From the cell containing the given text, extract its center point as (X, Y) coordinate. 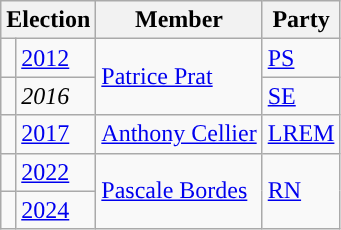
2016 (56, 96)
LREM (301, 134)
Pascale Bordes (179, 191)
RN (301, 191)
PS (301, 58)
Party (301, 20)
2012 (56, 58)
SE (301, 96)
Anthony Cellier (179, 134)
Member (179, 20)
2024 (56, 210)
Election (48, 20)
Patrice Prat (179, 77)
2017 (56, 134)
2022 (56, 172)
